Return [X, Y] of the center of cell containing provided text 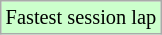
Fastest session lap [81, 17]
